From the cell containing the given text, extract its center point as (X, Y) coordinate. 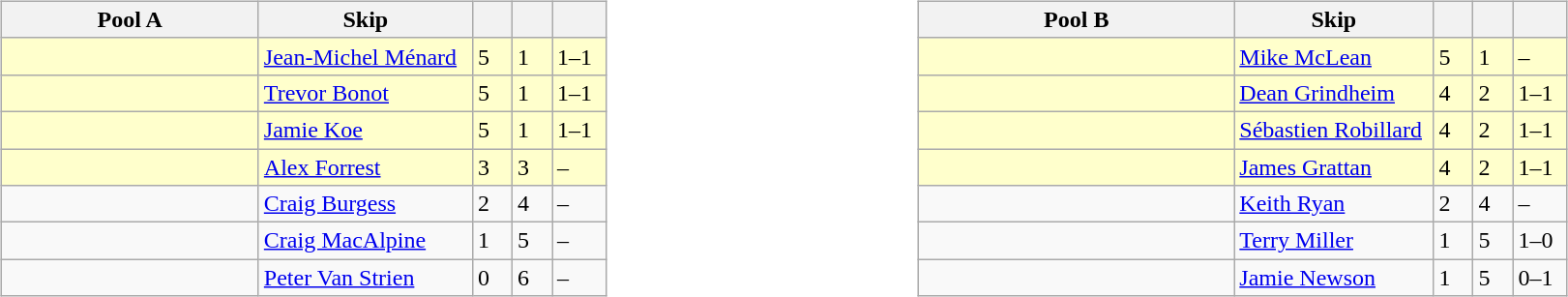
Craig MacAlpine (366, 241)
Trevor Bonot (366, 93)
1–0 (1540, 241)
Pool B (1077, 19)
Terry Miller (1334, 241)
Keith Ryan (1334, 204)
James Grattan (1334, 167)
Jean-Michel Ménard (366, 56)
Jamie Newson (1334, 278)
0–1 (1540, 278)
Pool A (130, 19)
Alex Forrest (366, 167)
Mike McLean (1334, 56)
0 (491, 278)
Craig Burgess (366, 204)
Peter Van Strien (366, 278)
6 (532, 278)
Dean Grindheim (1334, 93)
Jamie Koe (366, 130)
Sébastien Robillard (1334, 130)
